Return [x, y] of the center of cell containing provided text 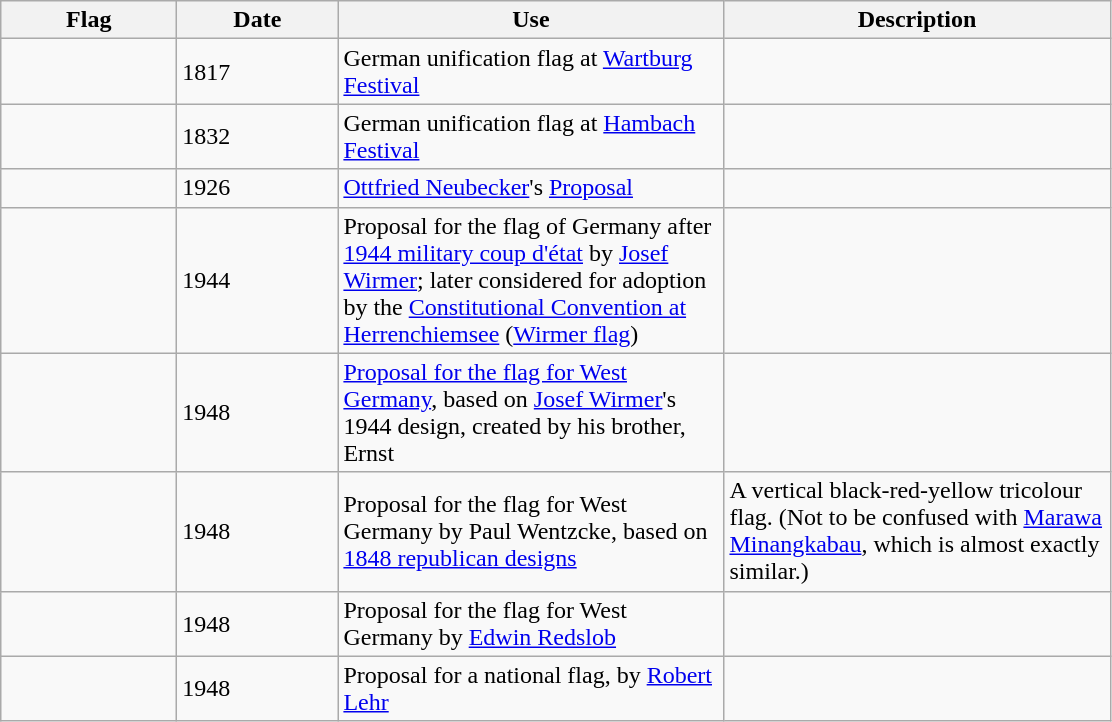
Use [531, 20]
1832 [258, 136]
Description [917, 20]
German unification flag at Wartburg Festival [531, 72]
1944 [258, 280]
Proposal for the flag for West Germany, based on Josef Wirmer's 1944 design, created by his brother, Ernst [531, 412]
Flag [89, 20]
A vertical black-red-yellow tricolour flag. (Not to be confused with Marawa Minangkabau, which is almost exactly similar.) [917, 532]
1817 [258, 72]
1926 [258, 188]
Date [258, 20]
Proposal for a national flag, by Robert Lehr [531, 688]
German unification flag at Hambach Festival [531, 136]
Proposal for the flag for West Germany by Edwin Redslob [531, 624]
Ottfried Neubecker's Proposal [531, 188]
Proposal for the flag for West Germany by Paul Wentzcke, based on 1848 republican designs [531, 532]
